Detect which cell encompasses the target text, then output its [X, Y] center coordinate. 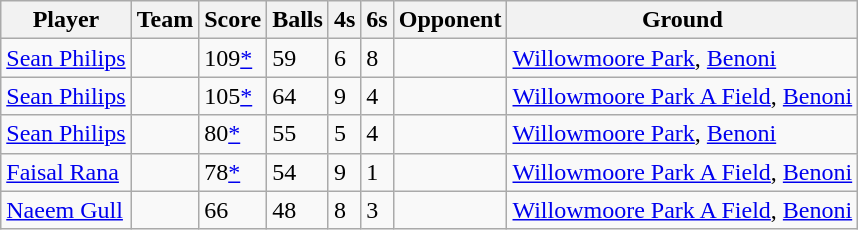
Ground [682, 20]
Faisal Rana [66, 172]
55 [298, 134]
48 [298, 210]
54 [298, 172]
Score [233, 20]
Balls [298, 20]
64 [298, 96]
Player [66, 20]
6 [344, 58]
3 [377, 210]
6s [377, 20]
59 [298, 58]
Opponent [450, 20]
5 [344, 134]
Naeem Gull [66, 210]
78* [233, 172]
Team [165, 20]
4s [344, 20]
105* [233, 96]
66 [233, 210]
1 [377, 172]
109* [233, 58]
80* [233, 134]
